Return the [x, y] coordinate for the center point of the cell that contains the specified text.  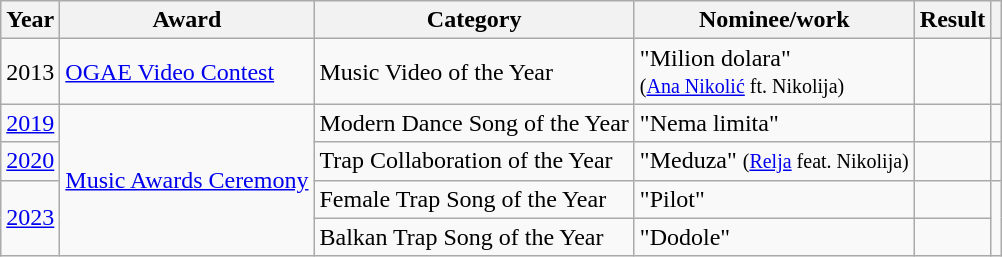
Result [952, 20]
Nominee/work [774, 20]
OGAE Video Contest [187, 72]
Year [30, 20]
2013 [30, 72]
Trap Collaboration of the Year [474, 161]
Modern Dance Song of the Year [474, 123]
"Milion dolara"(Ana Nikolić ft. Nikolija) [774, 72]
"Meduza" (Relja feat. Nikolija) [774, 161]
Category [474, 20]
2023 [30, 218]
Award [187, 20]
2019 [30, 123]
"Pilot" [774, 199]
2020 [30, 161]
"Dodole" [774, 237]
"Nema limita" [774, 123]
Music Video of the Year [474, 72]
Balkan Trap Song of the Year [474, 237]
Female Trap Song of the Year [474, 199]
Music Awards Ceremony [187, 180]
